Return (x, y) of the center of cell containing provided text 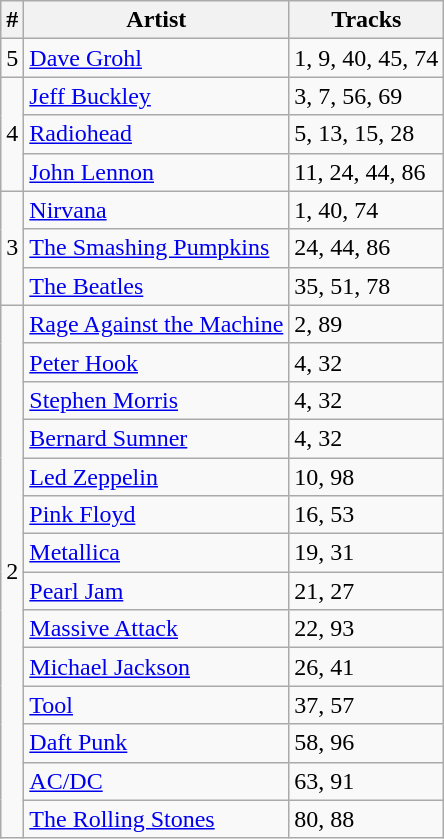
3, 7, 56, 69 (366, 96)
The Rolling Stones (156, 819)
The Smashing Pumpkins (156, 248)
Daft Punk (156, 743)
Nirvana (156, 210)
16, 53 (366, 515)
Massive Attack (156, 629)
John Lennon (156, 172)
3 (12, 248)
1, 9, 40, 45, 74 (366, 58)
5 (12, 58)
35, 51, 78 (366, 286)
26, 41 (366, 667)
Michael Jackson (156, 667)
37, 57 (366, 705)
11, 24, 44, 86 (366, 172)
19, 31 (366, 553)
Rage Against the Machine (156, 324)
22, 93 (366, 629)
80, 88 (366, 819)
Stephen Morris (156, 400)
24, 44, 86 (366, 248)
2 (12, 572)
Metallica (156, 553)
Bernard Sumner (156, 438)
1, 40, 74 (366, 210)
Tracks (366, 20)
63, 91 (366, 781)
10, 98 (366, 477)
Dave Grohl (156, 58)
21, 27 (366, 591)
58, 96 (366, 743)
Jeff Buckley (156, 96)
The Beatles (156, 286)
# (12, 20)
Tool (156, 705)
Peter Hook (156, 362)
2, 89 (366, 324)
AC/DC (156, 781)
Led Zeppelin (156, 477)
Radiohead (156, 134)
5, 13, 15, 28 (366, 134)
Pink Floyd (156, 515)
Artist (156, 20)
Pearl Jam (156, 591)
4 (12, 134)
